Return the (x, y) coordinate for the center point of the cell that contains the specified text.  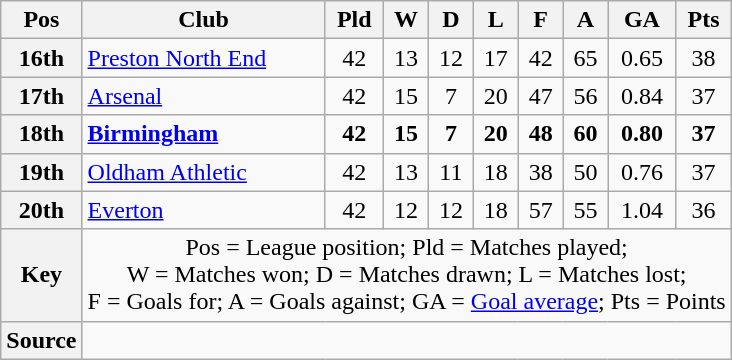
Everton (204, 210)
36 (704, 210)
Pos (42, 20)
L (496, 20)
D (450, 20)
56 (586, 96)
18th (42, 134)
60 (586, 134)
1.04 (642, 210)
Pts (704, 20)
65 (586, 58)
11 (450, 172)
16th (42, 58)
0.76 (642, 172)
0.80 (642, 134)
17th (42, 96)
57 (540, 210)
Preston North End (204, 58)
Source (42, 340)
W (406, 20)
GA (642, 20)
55 (586, 210)
20th (42, 210)
Birmingham (204, 134)
F (540, 20)
47 (540, 96)
0.65 (642, 58)
Pld (354, 20)
19th (42, 172)
A (586, 20)
Arsenal (204, 96)
48 (540, 134)
Club (204, 20)
Oldham Athletic (204, 172)
0.84 (642, 96)
17 (496, 58)
Key (42, 275)
50 (586, 172)
